Capture the cell that displays the provided text and extract its [x, y] central coordinate. 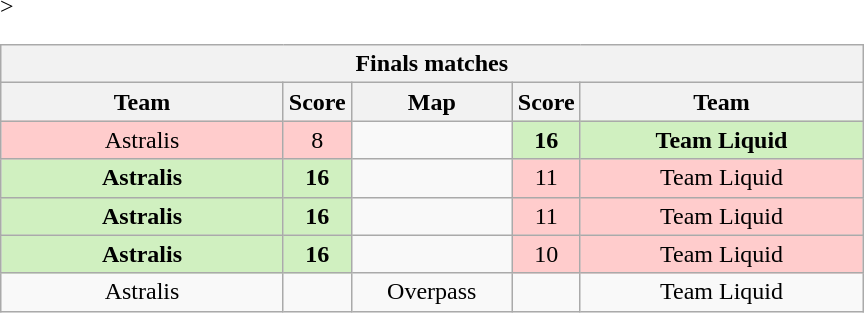
Finals matches [432, 64]
8 [317, 140]
10 [546, 254]
Map [432, 102]
Overpass [432, 292]
